Return the (X, Y) coordinate for the center point of the cell that contains the specified text.  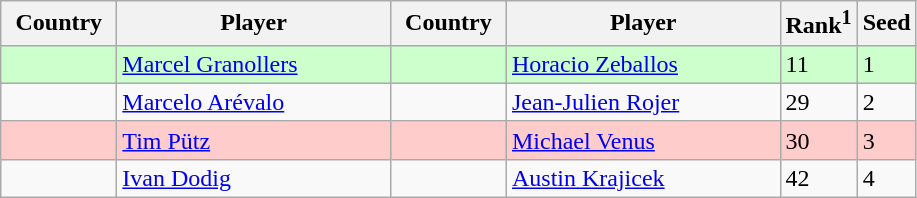
Jean-Julien Rojer (643, 102)
2 (886, 102)
Austin Krajicek (643, 178)
Marcelo Arévalo (254, 102)
Ivan Dodig (254, 178)
Rank1 (818, 24)
4 (886, 178)
29 (818, 102)
Seed (886, 24)
Tim Pütz (254, 140)
30 (818, 140)
Horacio Zeballos (643, 64)
Marcel Granollers (254, 64)
42 (818, 178)
3 (886, 140)
1 (886, 64)
11 (818, 64)
Michael Venus (643, 140)
